Return the (x, y) coordinate for the center point of the cell that contains the specified text.  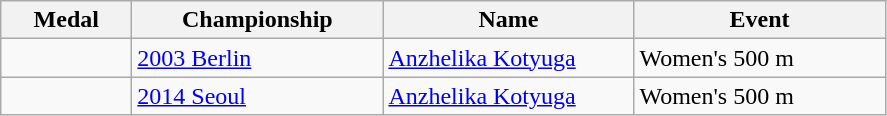
Event (760, 20)
Medal (66, 20)
Championship (258, 20)
2014 Seoul (258, 96)
2003 Berlin (258, 58)
Name (508, 20)
